Return the [X, Y] coordinate for the center point of the cell that contains the specified text.  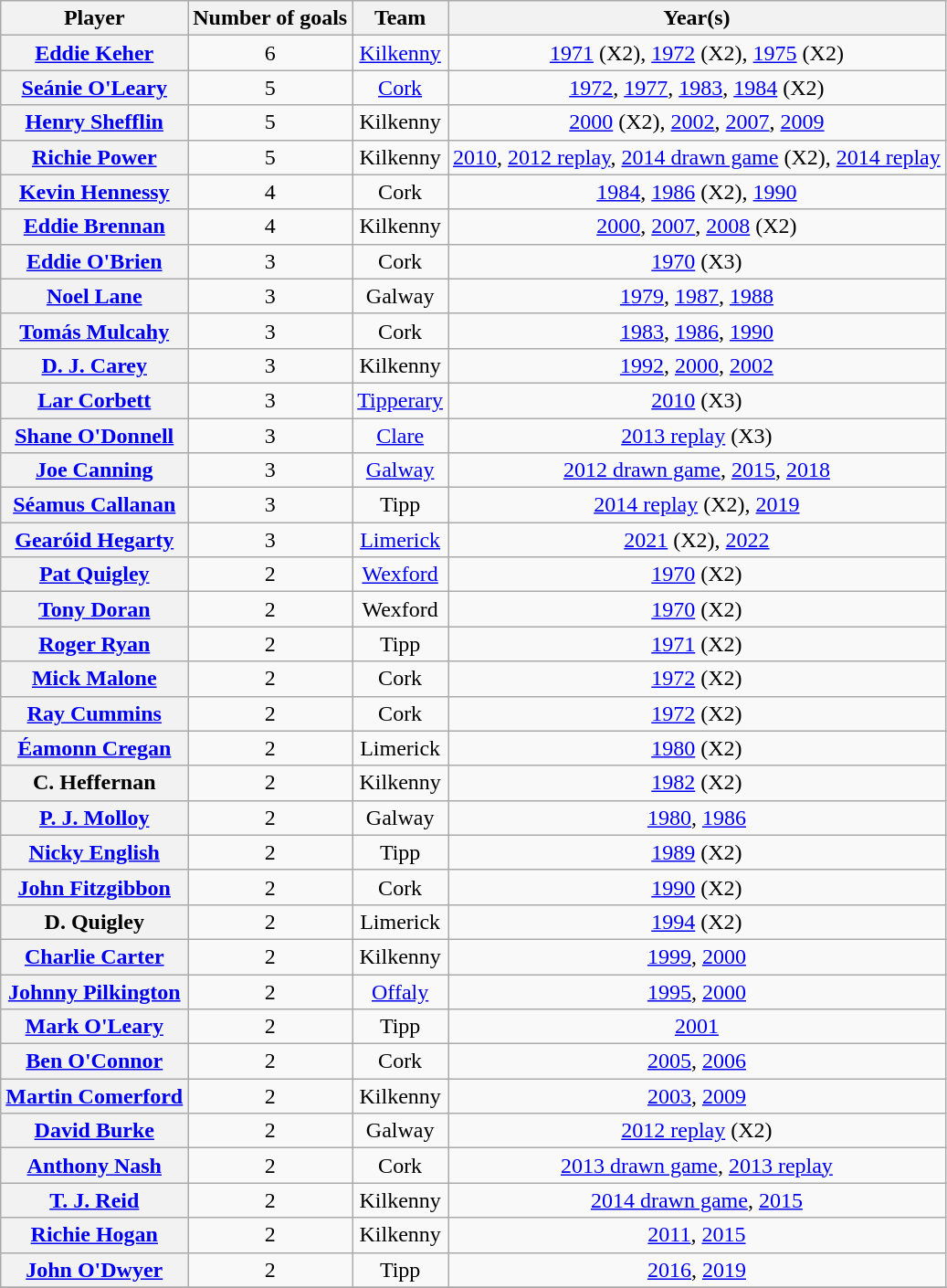
Clare [400, 436]
P. J. Molloy [95, 818]
Seánie O'Leary [95, 88]
2010, 2012 replay, 2014 drawn game (X2), 2014 replay [698, 157]
1999, 2000 [698, 956]
C. Heffernan [95, 783]
2000, 2007, 2008 (X2) [698, 227]
Martin Comerford [95, 1096]
1983, 1986, 1990 [698, 331]
Player [95, 18]
John O'Dwyer [95, 1270]
Lar Corbett [95, 400]
Eddie Brennan [95, 227]
2011, 2015 [698, 1235]
2013 drawn game, 2013 replay [698, 1166]
Tony Doran [95, 609]
2021 (X2), 2022 [698, 540]
2010 (X3) [698, 400]
Nicky English [95, 852]
2013 replay (X3) [698, 436]
Mark O'Leary [95, 1027]
2014 replay (X2), 2019 [698, 505]
Team [400, 18]
2003, 2009 [698, 1096]
Eddie O'Brien [95, 261]
2014 drawn game, 2015 [698, 1200]
Éamonn Cregan [95, 748]
Number of goals [270, 18]
T. J. Reid [95, 1200]
Gearóid Hegarty [95, 540]
Tipperary [400, 400]
Year(s) [698, 18]
2012 replay (X2) [698, 1131]
David Burke [95, 1131]
Mick Malone [95, 679]
D. J. Carey [95, 365]
1992, 2000, 2002 [698, 365]
Richie Hogan [95, 1235]
Séamus Callanan [95, 505]
1972, 1977, 1983, 1984 (X2) [698, 88]
Richie Power [95, 157]
1994 (X2) [698, 922]
Tomás Mulcahy [95, 331]
Henry Shefflin [95, 122]
1980, 1986 [698, 818]
1984, 1986 (X2), 1990 [698, 192]
1979, 1987, 1988 [698, 296]
John Fitzgibbon [95, 887]
Noel Lane [95, 296]
Joe Canning [95, 470]
1971 (X2) [698, 644]
2000 (X2), 2002, 2007, 2009 [698, 122]
Ray Cummins [95, 713]
Shane O'Donnell [95, 436]
6 [270, 53]
Eddie Keher [95, 53]
2012 drawn game, 2015, 2018 [698, 470]
1971 (X2), 1972 (X2), 1975 (X2) [698, 53]
1995, 2000 [698, 991]
Offaly [400, 991]
2016, 2019 [698, 1270]
1980 (X2) [698, 748]
Charlie Carter [95, 956]
Johnny Pilkington [95, 991]
Roger Ryan [95, 644]
2005, 2006 [698, 1061]
D. Quigley [95, 922]
Pat Quigley [95, 575]
1989 (X2) [698, 852]
Kevin Hennessy [95, 192]
2001 [698, 1027]
Ben O'Connor [95, 1061]
Anthony Nash [95, 1166]
1970 (X3) [698, 261]
1982 (X2) [698, 783]
1990 (X2) [698, 887]
